For the text-containing cell, return its midpoint in [X, Y] coordinate format. 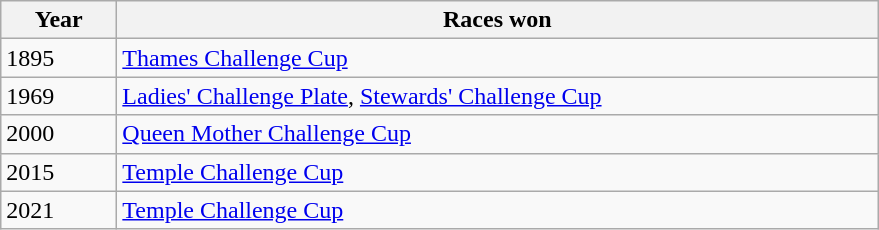
2021 [59, 210]
2015 [59, 172]
Thames Challenge Cup [498, 58]
Queen Mother Challenge Cup [498, 134]
1895 [59, 58]
Ladies' Challenge Plate, Stewards' Challenge Cup [498, 96]
1969 [59, 96]
2000 [59, 134]
Races won [498, 20]
Year [59, 20]
